Search for the cell housing the specified text and yield its (X, Y) center coordinate. 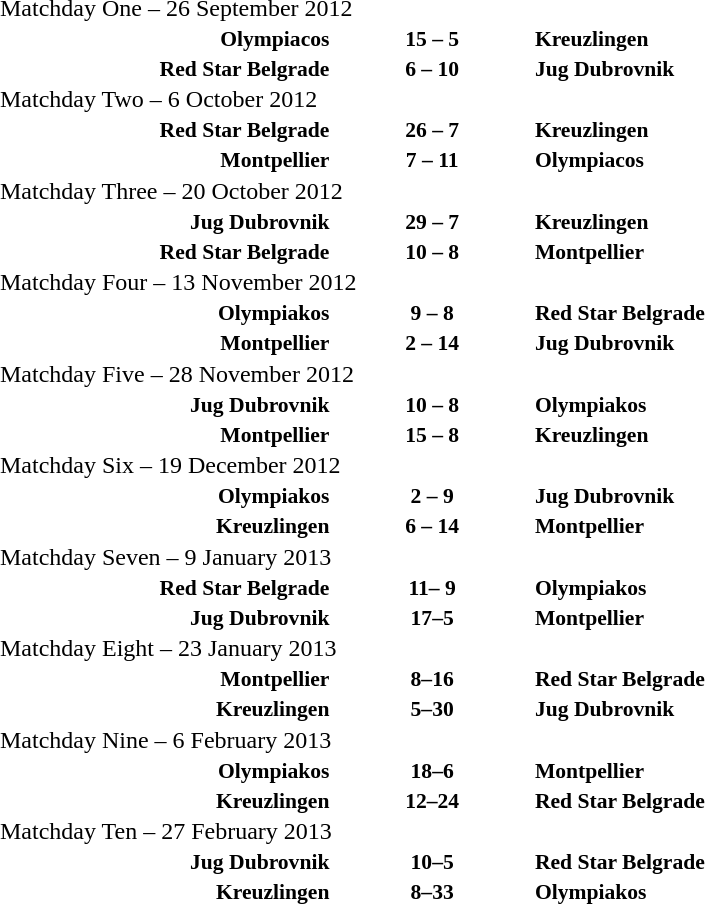
11– 9 (432, 588)
9 – 8 (432, 313)
6 – 14 (432, 526)
6 – 10 (432, 68)
15 – 5 (432, 38)
15 – 8 (432, 434)
2 – 14 (432, 343)
17–5 (432, 618)
5–30 (432, 709)
8–16 (432, 679)
12–24 (432, 800)
26 – 7 (432, 130)
10–5 (432, 862)
7 – 11 (432, 160)
18–6 (432, 770)
29 – 7 (432, 222)
2 – 9 (432, 496)
